Find where the given text appears and provide that cell's center as (x, y) coordinate. 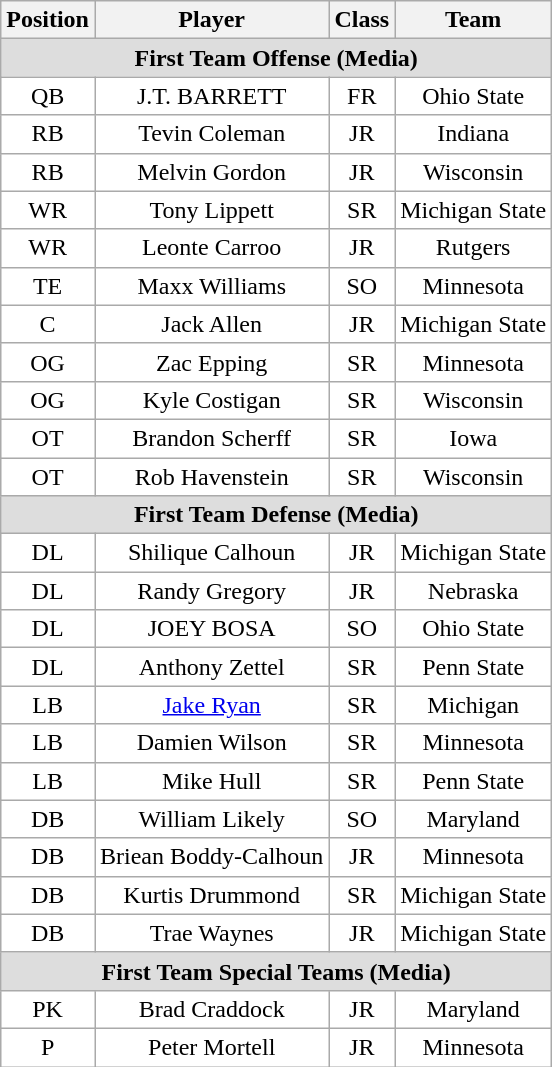
First Team Special Teams (Media) (276, 971)
Peter Mortell (211, 1047)
Briean Boddy-Calhoun (211, 857)
Tevin Coleman (211, 134)
PK (48, 1009)
TE (48, 286)
Zac Epping (211, 362)
Indiana (474, 134)
Iowa (474, 438)
Leonte Carroo (211, 248)
Randy Gregory (211, 591)
Mike Hull (211, 781)
QB (48, 96)
Tony Lippett (211, 210)
William Likely (211, 819)
Team (474, 20)
Jack Allen (211, 324)
Damien Wilson (211, 743)
Michigan (474, 705)
Jake Ryan (211, 705)
C (48, 324)
Kurtis Drummond (211, 895)
Kyle Costigan (211, 400)
Nebraska (474, 591)
Melvin Gordon (211, 172)
Rutgers (474, 248)
Maxx Williams (211, 286)
Position (48, 20)
Class (362, 20)
FR (362, 96)
Rob Havenstein (211, 477)
Trae Waynes (211, 933)
Player (211, 20)
Anthony Zettel (211, 667)
Shilique Calhoun (211, 553)
J.T. BARRETT (211, 96)
Brandon Scherff (211, 438)
JOEY BOSA (211, 629)
First Team Offense (Media) (276, 58)
First Team Defense (Media) (276, 515)
P (48, 1047)
Brad Craddock (211, 1009)
